Detect which cell encompasses the target text, then output its [x, y] center coordinate. 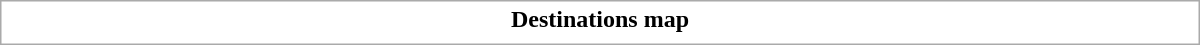
Destinations map [600, 19]
